Provide the [X, Y] coordinate of the cell's center where the given text is located.  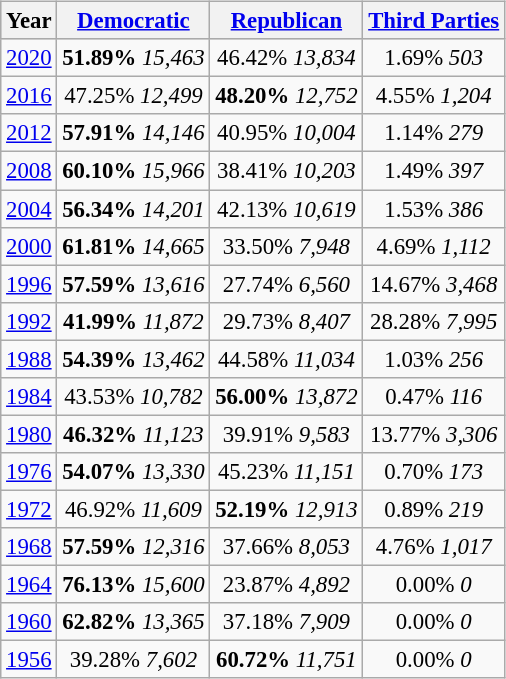
44.58% 11,034 [286, 359]
2016 [29, 96]
39.91% 9,583 [286, 434]
Democratic [134, 21]
2008 [29, 171]
51.89% 15,463 [134, 58]
60.72% 11,751 [286, 660]
60.10% 15,966 [134, 171]
0.47% 116 [434, 396]
4.76% 1,017 [434, 547]
4.55% 1,204 [434, 96]
54.39% 13,462 [134, 359]
13.77% 3,306 [434, 434]
0.89% 219 [434, 509]
2004 [29, 209]
28.28% 7,995 [434, 321]
57.59% 12,316 [134, 547]
4.69% 1,112 [434, 246]
57.91% 14,146 [134, 133]
Republican [286, 21]
57.59% 13,616 [134, 284]
52.19% 12,913 [286, 509]
1.49% 397 [434, 171]
37.66% 8,053 [286, 547]
Third Parties [434, 21]
1.69% 503 [434, 58]
37.18% 7,909 [286, 622]
1980 [29, 434]
62.82% 13,365 [134, 622]
1988 [29, 359]
39.28% 7,602 [134, 660]
0.70% 173 [434, 472]
1960 [29, 622]
1996 [29, 284]
29.73% 8,407 [286, 321]
23.87% 4,892 [286, 584]
1956 [29, 660]
56.34% 14,201 [134, 209]
1984 [29, 396]
2020 [29, 58]
56.00% 13,872 [286, 396]
46.42% 13,834 [286, 58]
1964 [29, 584]
1.53% 386 [434, 209]
14.67% 3,468 [434, 284]
1.03% 256 [434, 359]
48.20% 12,752 [286, 96]
1992 [29, 321]
38.41% 10,203 [286, 171]
41.99% 11,872 [134, 321]
42.13% 10,619 [286, 209]
1972 [29, 509]
47.25% 12,499 [134, 96]
1.14% 279 [434, 133]
27.74% 6,560 [286, 284]
43.53% 10,782 [134, 396]
76.13% 15,600 [134, 584]
61.81% 14,665 [134, 246]
46.92% 11,609 [134, 509]
Year [29, 21]
45.23% 11,151 [286, 472]
1976 [29, 472]
1968 [29, 547]
2000 [29, 246]
33.50% 7,948 [286, 246]
54.07% 13,330 [134, 472]
2012 [29, 133]
46.32% 11,123 [134, 434]
40.95% 10,004 [286, 133]
